Determine the [x, y] coordinate at the center of the cell enclosing the given text.  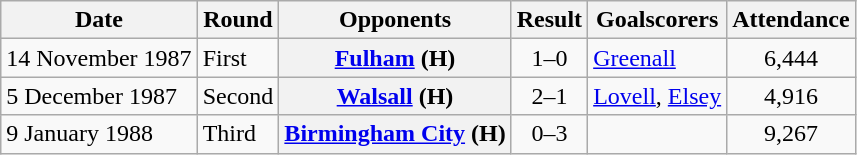
1–0 [549, 58]
First [238, 58]
Greenall [658, 58]
Goalscorers [658, 20]
Attendance [791, 20]
Third [238, 134]
2–1 [549, 96]
Birmingham City (H) [395, 134]
0–3 [549, 134]
Result [549, 20]
14 November 1987 [99, 58]
9 January 1988 [99, 134]
Fulham (H) [395, 58]
6,444 [791, 58]
Second [238, 96]
4,916 [791, 96]
Opponents [395, 20]
5 December 1987 [99, 96]
Date [99, 20]
Round [238, 20]
Walsall (H) [395, 96]
Lovell, Elsey [658, 96]
9,267 [791, 134]
